Determine the [x, y] coordinate at the center of the cell enclosing the given text.  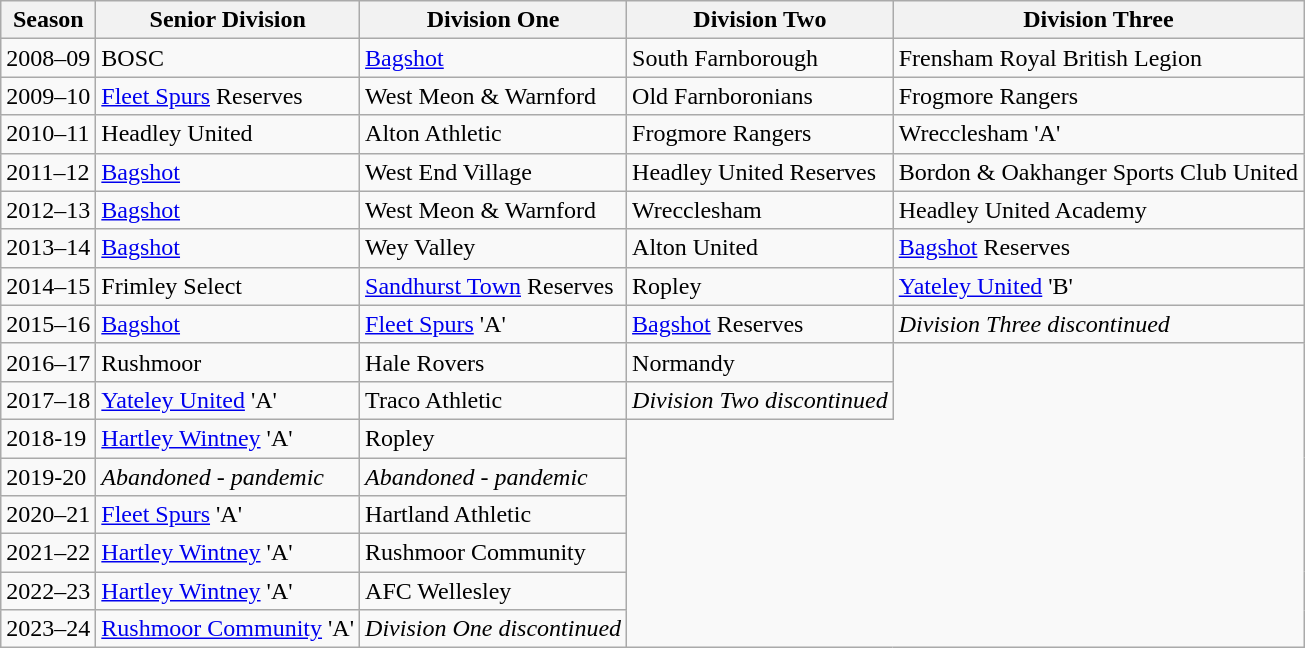
AFC Wellesley [494, 591]
Frimley Select [228, 286]
Headley United Academy [1098, 210]
Frensham Royal British Legion [1098, 58]
BOSC [228, 58]
2014–15 [48, 286]
2017–18 [48, 400]
2012–13 [48, 210]
Division Two discontinued [760, 400]
2013–14 [48, 248]
Headley United Reserves [760, 172]
Rushmoor Community [494, 553]
Hale Rovers [494, 362]
Yateley United 'A' [228, 400]
Division Two [760, 20]
2023–24 [48, 629]
Senior Division [228, 20]
Bordon & Oakhanger Sports Club United [1098, 172]
2022–23 [48, 591]
Division One [494, 20]
Division Three [1098, 20]
Sandhurst Town Reserves [494, 286]
2016–17 [48, 362]
Division Three discontinued [1098, 324]
Fleet Spurs Reserves [228, 96]
Alton United [760, 248]
2021–22 [48, 553]
Rushmoor Community 'A' [228, 629]
West End Village [494, 172]
Wrecclesham 'A' [1098, 134]
Old Farnboronians [760, 96]
Alton Athletic [494, 134]
Hartland Athletic [494, 515]
Yateley United 'B' [1098, 286]
Headley United [228, 134]
Rushmoor [228, 362]
Division One discontinued [494, 629]
2019-20 [48, 477]
Season [48, 20]
2008–09 [48, 58]
2011–12 [48, 172]
South Farnborough [760, 58]
2020–21 [48, 515]
2009–10 [48, 96]
Normandy [760, 362]
2010–11 [48, 134]
Wey Valley [494, 248]
2015–16 [48, 324]
Traco Athletic [494, 400]
2018-19 [48, 438]
Wrecclesham [760, 210]
